Capture the cell that displays the provided text and extract its (x, y) central coordinate. 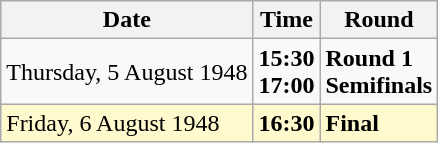
15:3017:00 (286, 72)
Time (286, 20)
Final (379, 123)
16:30 (286, 123)
Friday, 6 August 1948 (127, 123)
Thursday, 5 August 1948 (127, 72)
Round (379, 20)
Date (127, 20)
Round 1Semifinals (379, 72)
